Provide the (x, y) coordinate of the cell's center where the given text is located.  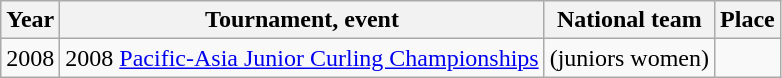
Place (748, 20)
Year (30, 20)
National team (629, 20)
Tournament, event (302, 20)
(juniors women) (629, 58)
2008 (30, 58)
2008 Pacific-Asia Junior Curling Championships (302, 58)
